Determine the [X, Y] coordinate at the center of the cell enclosing the given text.  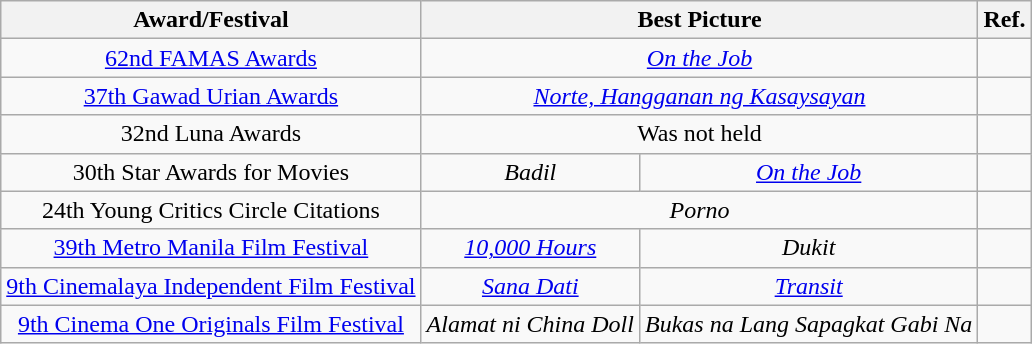
9th Cinemalaya Independent Film Festival [211, 286]
Norte, Hangganan ng Kasaysayan [700, 96]
Porno [700, 210]
Ref. [1004, 20]
Sana Dati [530, 286]
Badil [530, 172]
39th Metro Manila Film Festival [211, 248]
24th Young Critics Circle Citations [211, 210]
30th Star Awards for Movies [211, 172]
Was not held [700, 134]
62nd FAMAS Awards [211, 58]
9th Cinema One Originals Film Festival [211, 324]
Dukit [808, 248]
Alamat ni China Doll [530, 324]
10,000 Hours [530, 248]
Transit [808, 286]
32nd Luna Awards [211, 134]
37th Gawad Urian Awards [211, 96]
Bukas na Lang Sapagkat Gabi Na [808, 324]
Best Picture [700, 20]
Award/Festival [211, 20]
